Identify which cell holds the provided text, then report its (x, y) central coordinate. 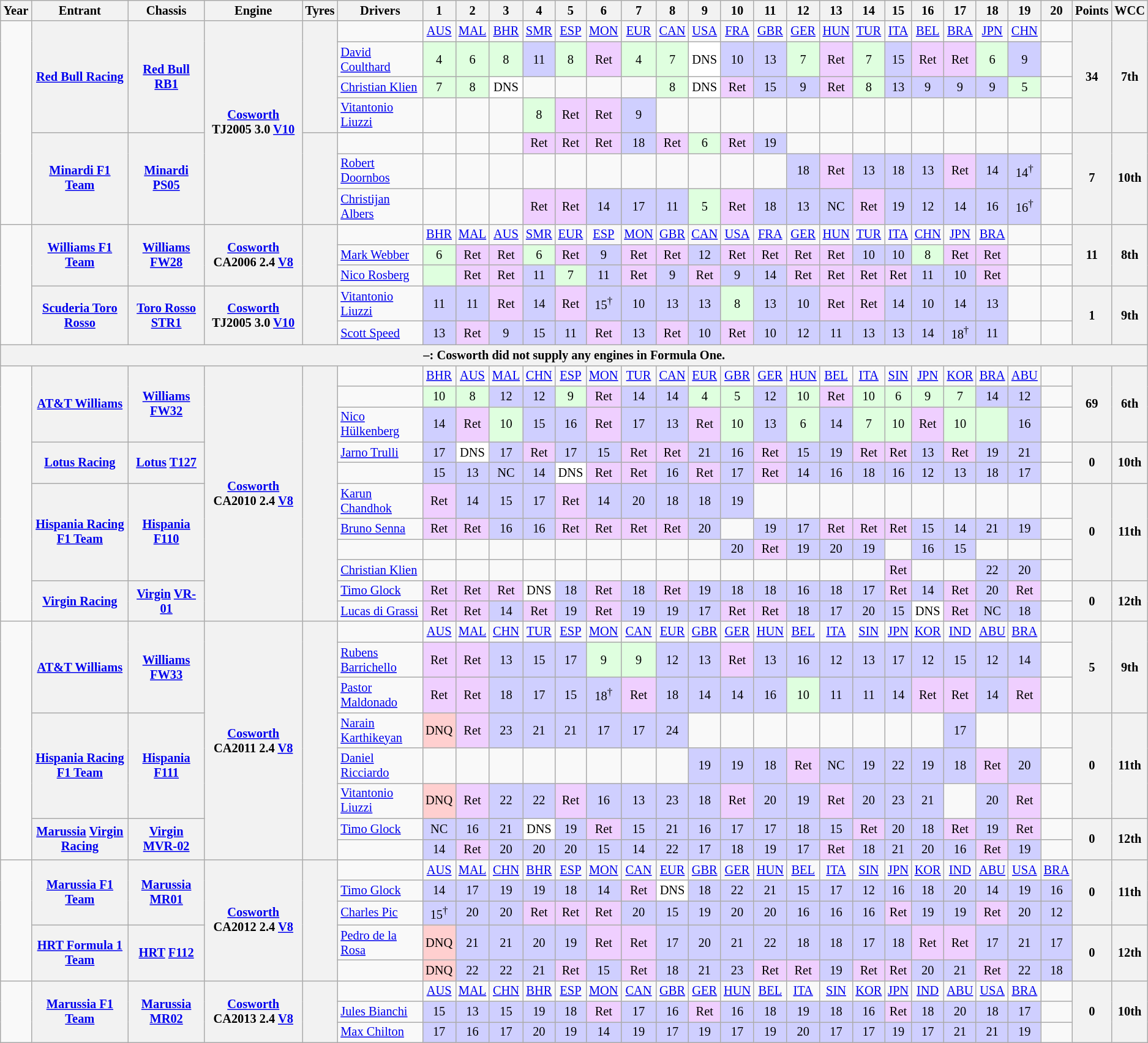
Williams FW28 (167, 255)
Charles Pic (380, 913)
Narain Karthikeyan (380, 730)
Karun Chandhok (380, 501)
Virgin VR-01 (167, 601)
Red Bull RB1 (167, 77)
Cosworth CA2011 2.4 V8 (253, 741)
Christijan Albers (380, 206)
69 (1092, 404)
Chassis (167, 10)
Daniel Ricciardo (380, 766)
Toro Rosso STR1 (167, 316)
Marussia Virgin Racing (80, 839)
Marussia MR02 (167, 1011)
Jules Bianchi (380, 1012)
34 (1092, 77)
Marussia MR01 (167, 892)
Pastor Maldonado (380, 695)
Williams FW33 (167, 667)
Scott Speed (380, 333)
6th (1130, 404)
Points (1092, 10)
24 (672, 730)
Cosworth CA2013 2.4 V8 (253, 1011)
Virgin Racing (80, 601)
David Coulthard (380, 59)
3 (506, 10)
Williams FW32 (167, 404)
Rubens Barrichello (380, 660)
14† (1025, 171)
Robert Doornbos (380, 171)
Lotus T127 (167, 463)
Hispania F111 (167, 765)
HRT F112 (167, 952)
Lotus Racing (80, 463)
WCC (1130, 10)
Minardi PS05 (167, 179)
7th (1130, 77)
Bruno Senna (380, 529)
Hispania F110 (167, 531)
Cosworth CA2012 2.4 V8 (253, 920)
Red Bull Racing (80, 77)
Cosworth CA2006 2.4 V8 (253, 255)
Year (16, 10)
Williams F1 Team (80, 255)
Virgin MVR-02 (167, 839)
Nico Rosberg (380, 275)
Max Chilton (380, 1032)
8th (1130, 255)
Entrant (80, 10)
Pedro de la Rosa (380, 943)
Minardi F1 Team (80, 179)
Lucas di Grassi (380, 611)
HRT Formula 1 Team (80, 952)
Drivers (380, 10)
–: Cosworth did not supply any engines in Formula One. (574, 355)
Scuderia Toro Rosso (80, 316)
Nico Hülkenberg (380, 424)
Tyres (320, 10)
Mark Webber (380, 255)
Jarno Trulli (380, 452)
Cosworth CA2010 2.4 V8 (253, 493)
16† (1025, 206)
2 (473, 10)
Engine (253, 10)
